Determine the [x, y] coordinate at the center of the cell enclosing the given text.  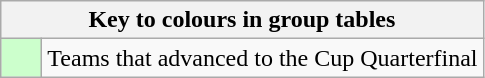
Key to colours in group tables [242, 20]
Teams that advanced to the Cup Quarterfinal [262, 58]
